Search for the cell housing the specified text and yield its (X, Y) center coordinate. 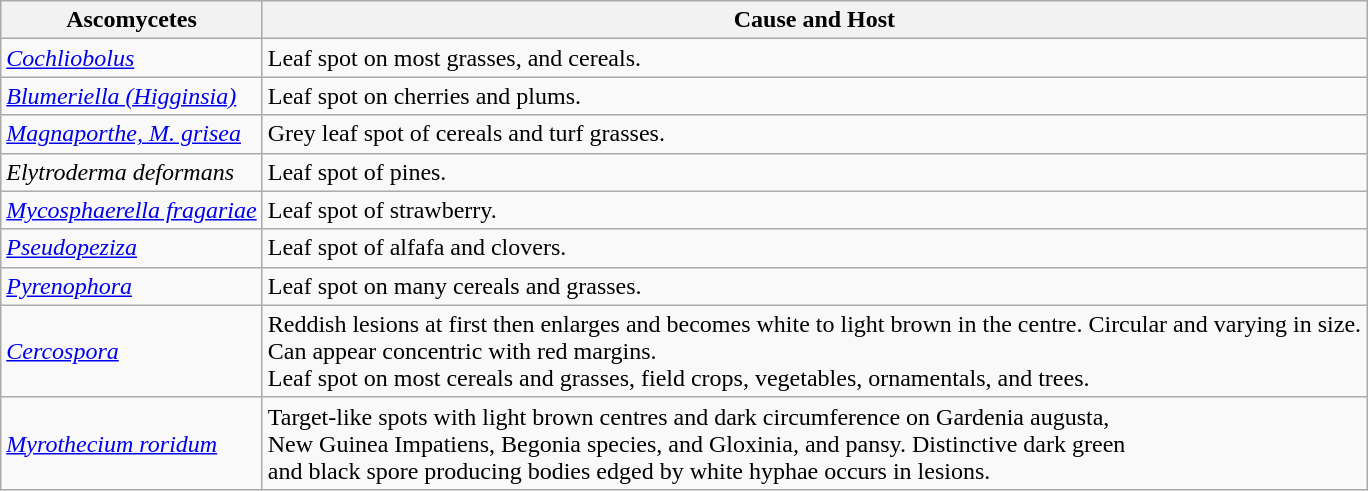
Pseudopeziza (132, 248)
Leaf spot on most grasses, and cereals. (814, 58)
Elytroderma deformans (132, 172)
Leaf spot of strawberry. (814, 210)
Cause and Host (814, 20)
Leaf spot of alfafa and clovers. (814, 248)
Grey leaf spot of cereals and turf grasses. (814, 134)
Leaf spot of pines. (814, 172)
Mycosphaerella fragariae (132, 210)
Blumeriella (Higginsia) (132, 96)
Leaf spot on cherries and plums. (814, 96)
Myrothecium roridum (132, 443)
Pyrenophora (132, 286)
Cochliobolus (132, 58)
Magnaporthe, M. grisea (132, 134)
Cercospora (132, 351)
Ascomycetes (132, 20)
Leaf spot on many cereals and grasses. (814, 286)
